Capture the cell that displays the provided text and extract its (x, y) central coordinate. 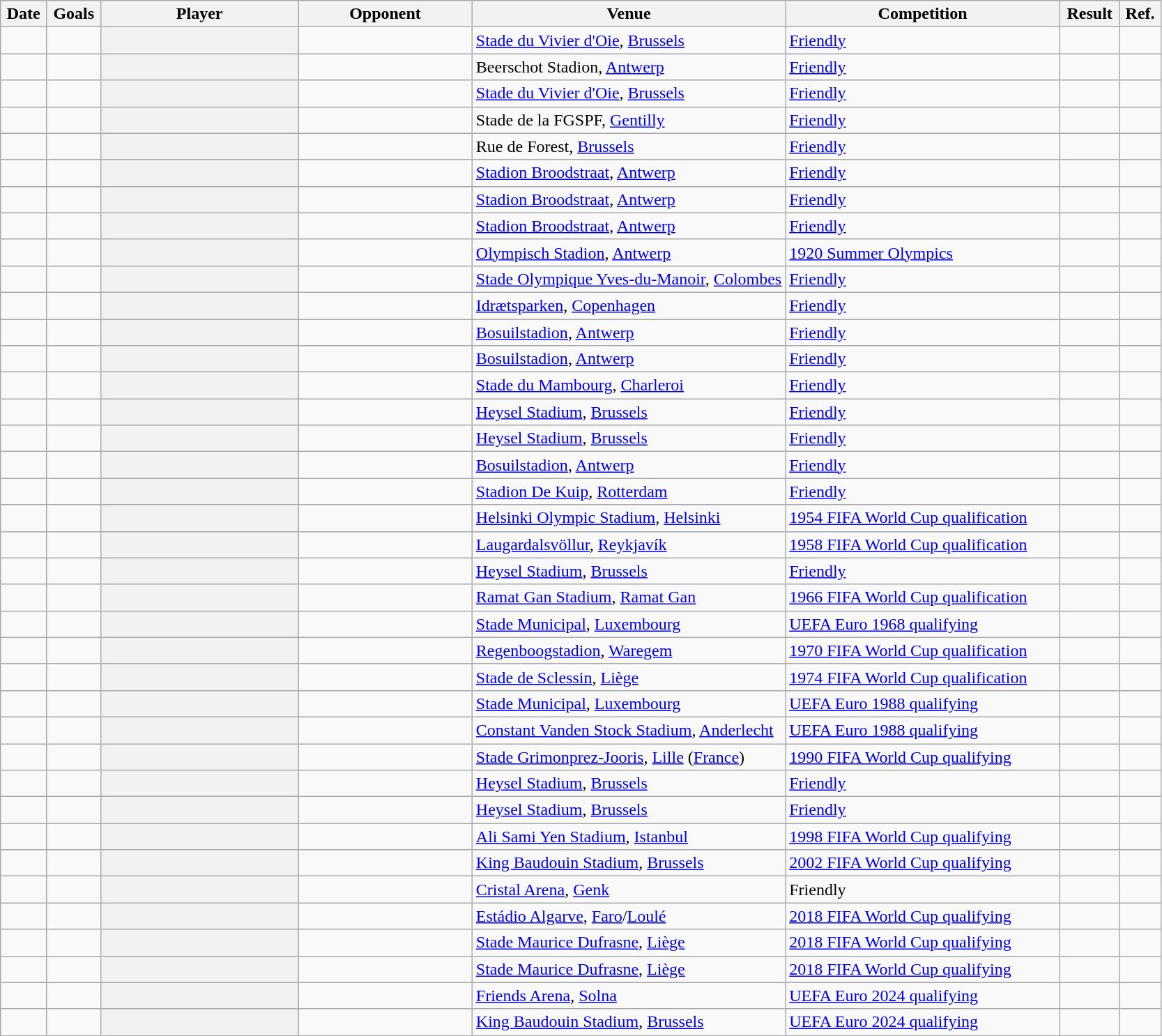
Olympisch Stadion, Antwerp (629, 252)
Date (24, 14)
Friends Arena, Solna (629, 996)
Ramat Gan Stadium, Ramat Gan (629, 597)
Stade de la FGSPF, Gentilly (629, 120)
1970 FIFA World Cup qualification (923, 650)
Helsinki Olympic Stadium, Helsinki (629, 518)
Cristal Arena, Genk (629, 890)
1954 FIFA World Cup qualification (923, 518)
Stade Grimonprez-Jooris, Lille (France) (629, 756)
Stadion De Kuip, Rotterdam (629, 492)
1974 FIFA World Cup qualification (923, 677)
Idrætsparken, Copenhagen (629, 305)
Competition (923, 14)
Constant Vanden Stock Stadium, Anderlecht (629, 730)
Goals (74, 14)
1990 FIFA World Cup qualifying (923, 756)
Stade de Sclessin, Liège (629, 677)
UEFA Euro 1968 qualifying (923, 624)
Venue (629, 14)
Ref. (1140, 14)
Beerschot Stadion, Antwerp (629, 67)
1966 FIFA World Cup qualification (923, 597)
1998 FIFA World Cup qualifying (923, 837)
Stade du Mambourg, Charleroi (629, 386)
Opponent (385, 14)
Stade Olympique Yves-du-Manoir, Colombes (629, 279)
Regenboogstadion, Waregem (629, 650)
Ali Sami Yen Stadium, Istanbul (629, 837)
Laugardalsvöllur, Reykjavík (629, 544)
1958 FIFA World Cup qualification (923, 544)
2002 FIFA World Cup qualifying (923, 863)
Estádio Algarve, Faro/Loulé (629, 916)
Rue de Forest, Brussels (629, 146)
Player (199, 14)
Result (1089, 14)
1920 Summer Olympics (923, 252)
